Search for the cell housing the specified text and yield its (x, y) center coordinate. 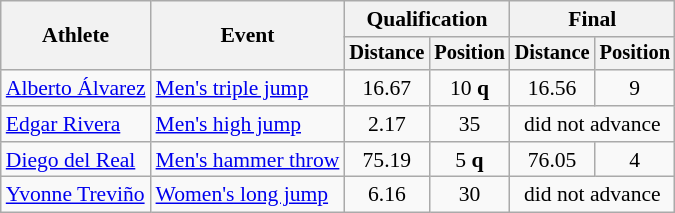
4 (635, 160)
75.19 (386, 160)
Diego del Real (76, 160)
2.17 (386, 124)
16.67 (386, 88)
6.16 (386, 195)
Athlete (76, 36)
Final (592, 19)
10 q (469, 88)
Alberto Álvarez (76, 88)
76.05 (552, 160)
16.56 (552, 88)
Qualification (426, 19)
Edgar Rivera (76, 124)
9 (635, 88)
Event (248, 36)
30 (469, 195)
Men's hammer throw (248, 160)
5 q (469, 160)
Women's long jump (248, 195)
Men's triple jump (248, 88)
35 (469, 124)
Men's high jump (248, 124)
Yvonne Treviño (76, 195)
